Search for the cell housing the specified text and yield its [x, y] center coordinate. 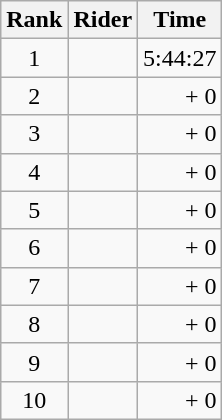
8 [34, 324]
Time [180, 20]
3 [34, 134]
4 [34, 172]
2 [34, 96]
7 [34, 286]
5:44:27 [180, 58]
10 [34, 400]
6 [34, 248]
Rider [103, 20]
Rank [34, 20]
9 [34, 362]
1 [34, 58]
5 [34, 210]
